Search for the cell housing the specified text and yield its [X, Y] center coordinate. 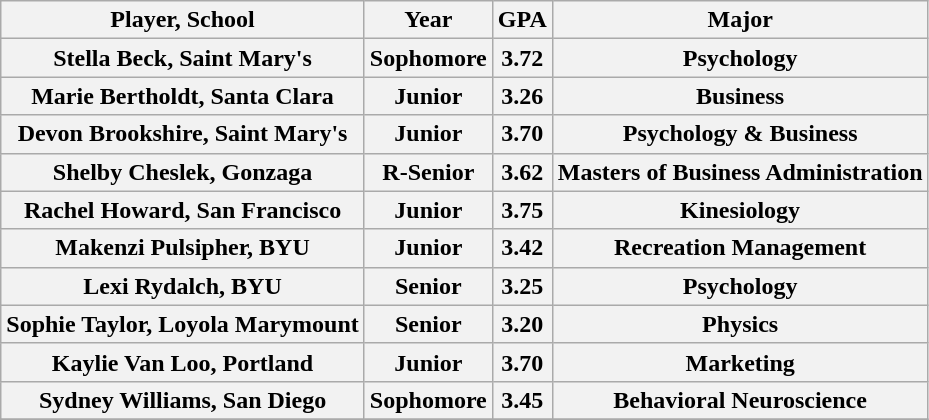
Sydney Williams, San Diego [183, 400]
3.42 [522, 248]
Masters of Business Administration [740, 172]
3.45 [522, 400]
Kaylie Van Loo, Portland [183, 362]
Psychology & Business [740, 134]
3.62 [522, 172]
GPA [522, 20]
Marie Bertholdt, Santa Clara [183, 96]
3.20 [522, 324]
Marketing [740, 362]
Business [740, 96]
Kinesiology [740, 210]
3.75 [522, 210]
Player, School [183, 20]
Recreation Management [740, 248]
R-Senior [428, 172]
Behavioral Neuroscience [740, 400]
3.26 [522, 96]
3.25 [522, 286]
Lexi Rydalch, BYU [183, 286]
Physics [740, 324]
Rachel Howard, San Francisco [183, 210]
3.72 [522, 58]
Stella Beck, Saint Mary's [183, 58]
Year [428, 20]
Major [740, 20]
Shelby Cheslek, Gonzaga [183, 172]
Sophie Taylor, Loyola Marymount [183, 324]
Makenzi Pulsipher, BYU [183, 248]
Devon Brookshire, Saint Mary's [183, 134]
